Locate the cell with the specified text and output its [x, y] center coordinate. 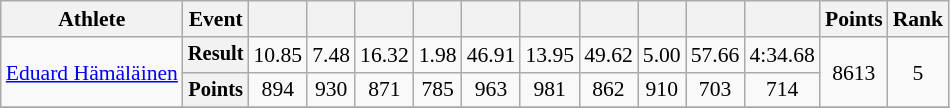
963 [492, 90]
871 [384, 90]
930 [331, 90]
910 [662, 90]
785 [438, 90]
862 [608, 90]
49.62 [608, 55]
13.95 [550, 55]
714 [782, 90]
16.32 [384, 55]
4:34.68 [782, 55]
1.98 [438, 55]
7.48 [331, 55]
Eduard Hämäläinen [92, 72]
5.00 [662, 55]
5 [918, 72]
10.85 [278, 55]
Result [216, 55]
894 [278, 90]
Event [216, 19]
Athlete [92, 19]
Rank [918, 19]
981 [550, 90]
703 [716, 90]
8613 [854, 72]
57.66 [716, 55]
46.91 [492, 55]
